Capture the cell that displays the provided text and extract its [X, Y] central coordinate. 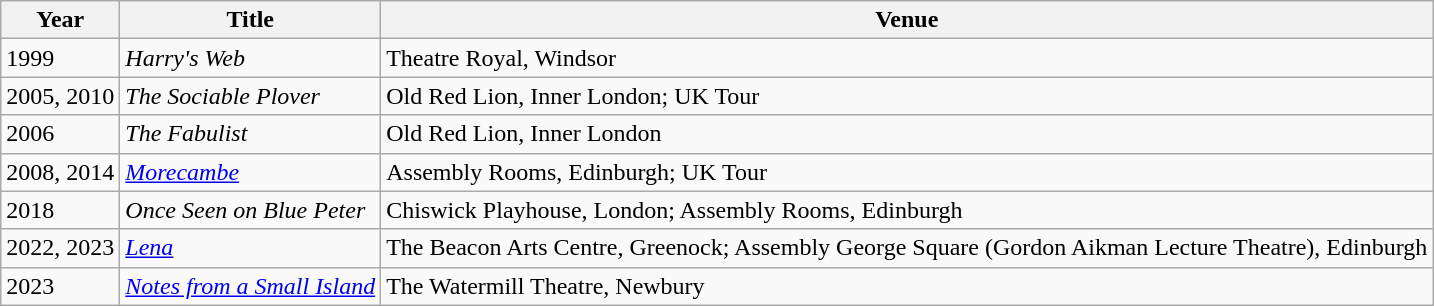
Chiswick Playhouse, London; Assembly Rooms, Edinburgh [907, 210]
Notes from a Small Island [250, 286]
Year [60, 20]
Harry's Web [250, 58]
2008, 2014 [60, 172]
1999 [60, 58]
Once Seen on Blue Peter [250, 210]
Lena [250, 248]
Assembly Rooms, Edinburgh; UK Tour [907, 172]
2006 [60, 134]
2023 [60, 286]
2018 [60, 210]
Old Red Lion, Inner London [907, 134]
The Fabulist [250, 134]
The Watermill Theatre, Newbury [907, 286]
Title [250, 20]
The Sociable Plover [250, 96]
Theatre Royal, Windsor [907, 58]
2022, 2023 [60, 248]
Venue [907, 20]
Old Red Lion, Inner London; UK Tour [907, 96]
The Beacon Arts Centre, Greenock; Assembly George Square (Gordon Aikman Lecture Theatre), Edinburgh [907, 248]
2005, 2010 [60, 96]
Morecambe [250, 172]
